Find where the given text appears and provide that cell's center as [x, y] coordinate. 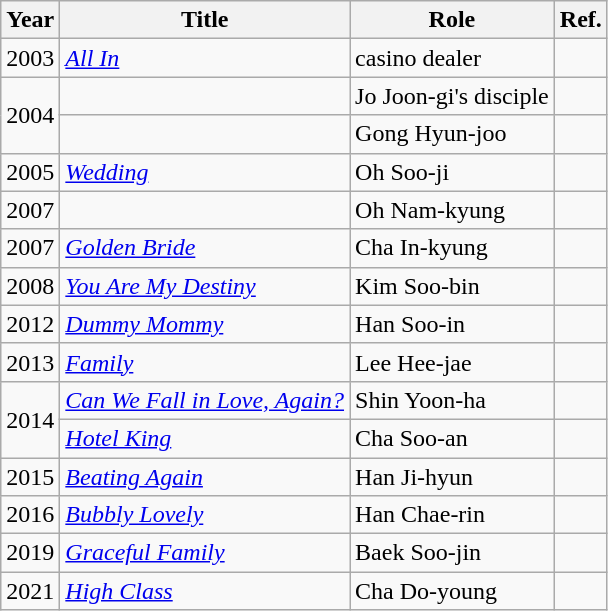
Wedding [205, 172]
2016 [30, 515]
2012 [30, 324]
Year [30, 20]
Jo Joon-gi's disciple [452, 96]
Cha In-kyung [452, 248]
Lee Hee-jae [452, 362]
2003 [30, 58]
Beating Again [205, 477]
Golden Bride [205, 248]
Family [205, 362]
Han Chae-rin [452, 515]
Can We Fall in Love, Again? [205, 400]
2021 [30, 591]
Baek Soo-jin [452, 553]
Kim Soo-bin [452, 286]
Graceful Family [205, 553]
All In [205, 58]
2008 [30, 286]
2005 [30, 172]
Oh Soo-ji [452, 172]
Hotel King [205, 438]
2014 [30, 419]
High Class [205, 591]
Role [452, 20]
2013 [30, 362]
2019 [30, 553]
Han Ji-hyun [452, 477]
Title [205, 20]
Bubbly Lovely [205, 515]
Oh Nam-kyung [452, 210]
casino dealer [452, 58]
Ref. [580, 20]
Gong Hyun-joo [452, 134]
2015 [30, 477]
Cha Soo-an [452, 438]
You Are My Destiny [205, 286]
Shin Yoon-ha [452, 400]
Han Soo-in [452, 324]
2004 [30, 115]
Dummy Mommy [205, 324]
Cha Do-young [452, 591]
